Find where the given text appears and provide that cell's center as [x, y] coordinate. 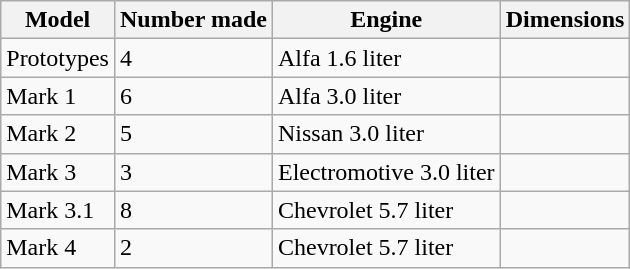
Mark 3 [58, 172]
Mark 1 [58, 96]
8 [193, 210]
Mark 3.1 [58, 210]
5 [193, 134]
Dimensions [565, 20]
Number made [193, 20]
3 [193, 172]
Engine [386, 20]
Alfa 3.0 liter [386, 96]
6 [193, 96]
Prototypes [58, 58]
Nissan 3.0 liter [386, 134]
4 [193, 58]
Mark 4 [58, 248]
Mark 2 [58, 134]
Model [58, 20]
Alfa 1.6 liter [386, 58]
Electromotive 3.0 liter [386, 172]
2 [193, 248]
